Output the [x, y] coordinate of the center of the cell containing the given text.  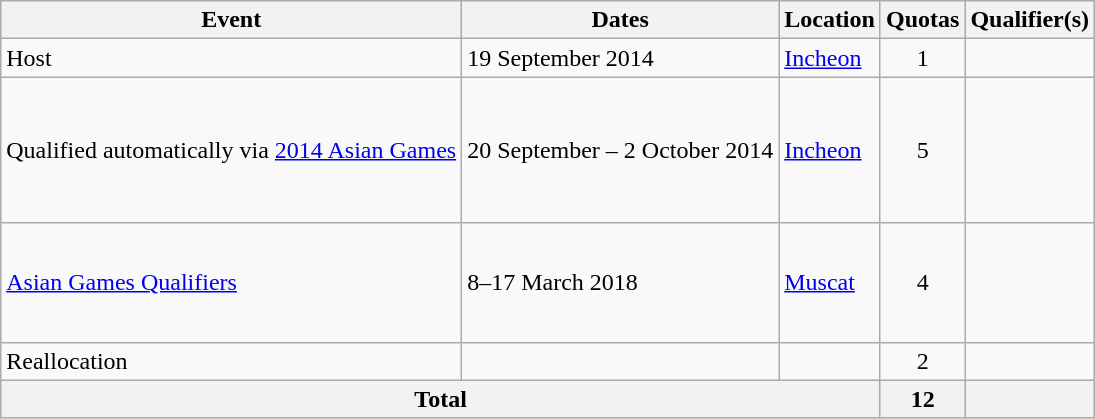
Event [232, 20]
4 [922, 282]
Quotas [922, 20]
Dates [620, 20]
20 September – 2 October 2014 [620, 150]
8–17 March 2018 [620, 282]
Asian Games Qualifiers [232, 282]
Qualified automatically via 2014 Asian Games [232, 150]
12 [922, 399]
Muscat [830, 282]
1 [922, 58]
5 [922, 150]
2 [922, 361]
Host [232, 58]
19 September 2014 [620, 58]
Total [441, 399]
Qualifier(s) [1030, 20]
Location [830, 20]
Reallocation [232, 361]
